Pinpoint the cell where the given text exists, returning its (X, Y) midpoint coordinate. 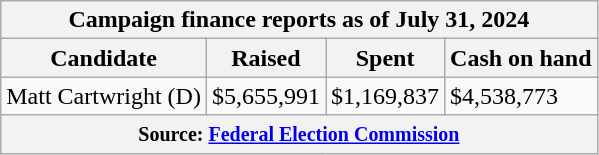
Source: Federal Election Commission (299, 134)
Campaign finance reports as of July 31, 2024 (299, 20)
$1,169,837 (386, 96)
Spent (386, 58)
Matt Cartwright (D) (104, 96)
Raised (266, 58)
$4,538,773 (521, 96)
Cash on hand (521, 58)
$5,655,991 (266, 96)
Candidate (104, 58)
